From the cell containing the given text, extract its center point as (X, Y) coordinate. 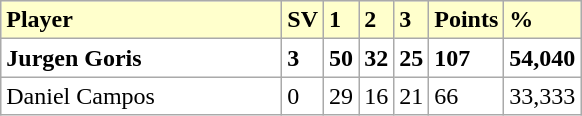
107 (466, 58)
21 (412, 96)
0 (303, 96)
2 (376, 20)
66 (466, 96)
Jurgen Goris (142, 58)
33,333 (542, 96)
32 (376, 58)
29 (342, 96)
25 (412, 58)
50 (342, 58)
16 (376, 96)
Points (466, 20)
% (542, 20)
54,040 (542, 58)
Daniel Campos (142, 96)
Player (142, 20)
1 (342, 20)
SV (303, 20)
